From the cell containing the given text, extract its center point as (x, y) coordinate. 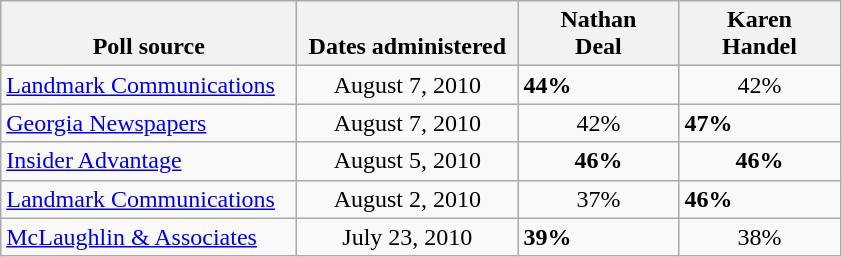
47% (760, 123)
Poll source (149, 34)
39% (598, 237)
44% (598, 85)
McLaughlin & Associates (149, 237)
August 5, 2010 (408, 161)
Georgia Newspapers (149, 123)
KarenHandel (760, 34)
Insider Advantage (149, 161)
38% (760, 237)
NathanDeal (598, 34)
August 2, 2010 (408, 199)
Dates administered (408, 34)
37% (598, 199)
July 23, 2010 (408, 237)
